Extract the (x, y) coordinate from the center of the cell holding the provided text.  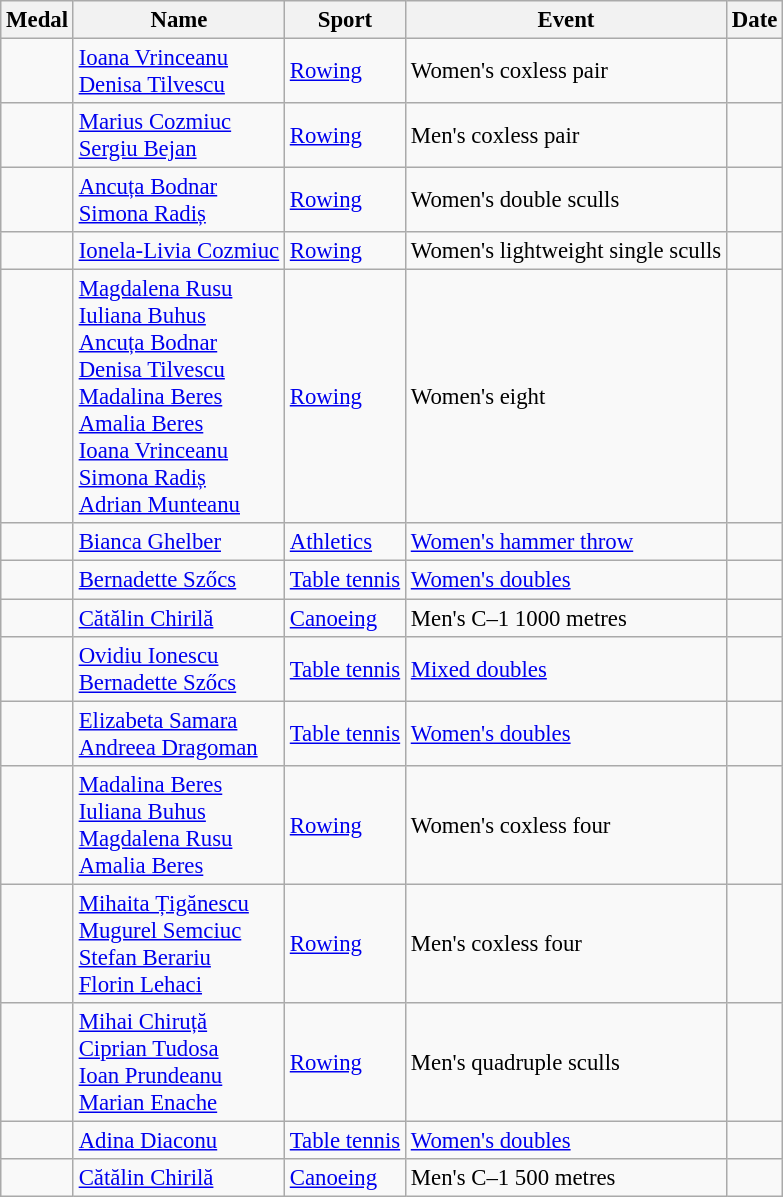
Ioana VrinceanuDenisa Tilvescu (178, 72)
Women's coxless four (566, 824)
Men's C–1 1000 metres (566, 618)
Elizabeta SamaraAndreea Dragoman (178, 734)
Medal (38, 20)
Athletics (344, 543)
Men's coxless pair (566, 136)
Women's eight (566, 397)
Adina Diaconu (178, 1140)
Magdalena RusuIuliana BuhusAncuța BodnarDenisa TilvescuMadalina BeresAmalia BeresIoana VrinceanuSimona RadișAdrian Munteanu (178, 397)
Bianca Ghelber (178, 543)
Event (566, 20)
Men's quadruple sculls (566, 1062)
Mihaita ȚigănescuMugurel SemciucStefan BerariuFlorin Lehaci (178, 944)
Women's lightweight single sculls (566, 251)
Men's C–1 500 metres (566, 1178)
Date (754, 20)
Ovidiu IonescuBernadette Szőcs (178, 668)
Bernadette Szőcs (178, 580)
Name (178, 20)
Ancuța BodnarSimona Radiș (178, 200)
Men's coxless four (566, 944)
Mixed doubles (566, 668)
Women's double sculls (566, 200)
Ionela-Livia Cozmiuc (178, 251)
Women's coxless pair (566, 72)
Sport (344, 20)
Women's hammer throw (566, 543)
Madalina BeresIuliana BuhusMagdalena RusuAmalia Beres (178, 824)
Mihai ChiruțăCiprian TudosaIoan PrundeanuMarian Enache (178, 1062)
Marius CozmiucSergiu Bejan (178, 136)
